Return (X, Y) of the center of cell containing provided text 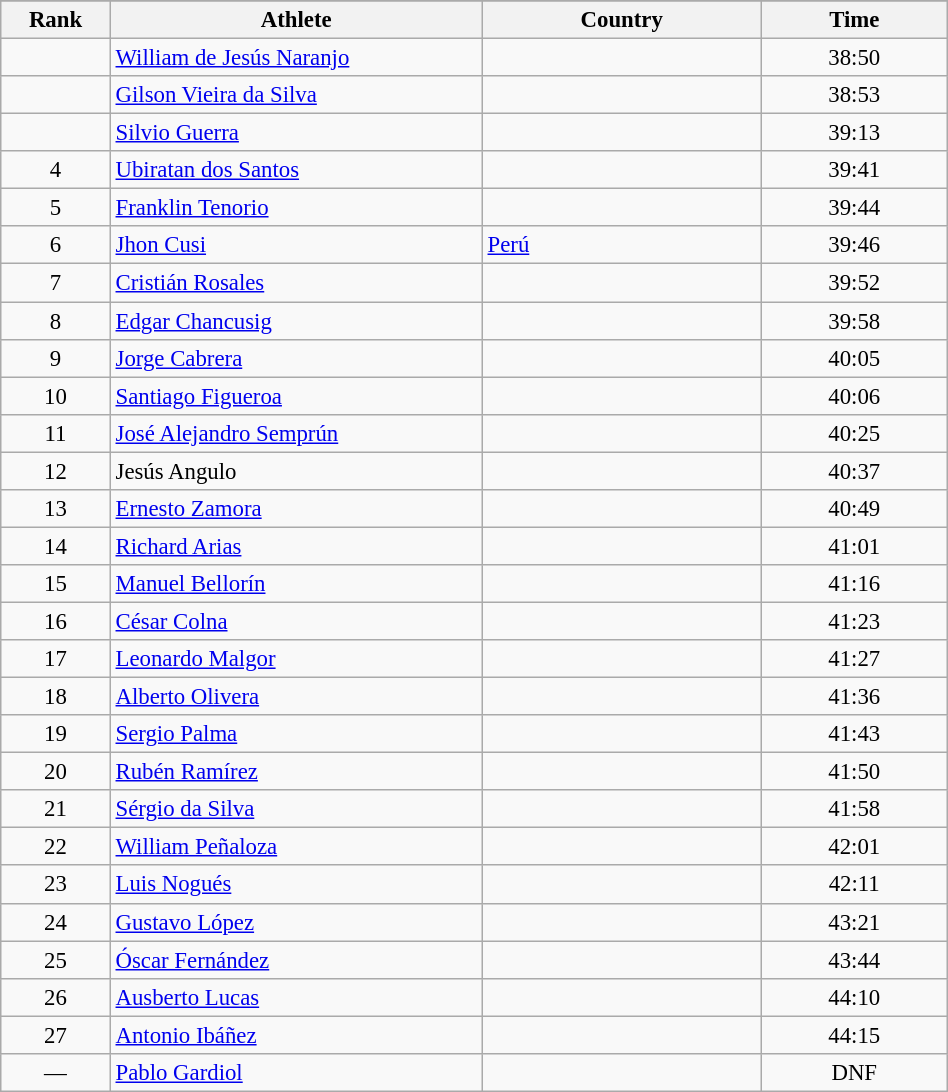
41:50 (854, 772)
Perú (622, 245)
39:58 (854, 321)
7 (56, 283)
39:13 (854, 133)
41:36 (854, 697)
23 (56, 885)
24 (56, 922)
Richard Arias (296, 546)
26 (56, 997)
Alberto Olivera (296, 697)
Ernesto Zamora (296, 509)
42:11 (854, 885)
21 (56, 809)
DNF (854, 1073)
40:05 (854, 358)
Óscar Fernández (296, 960)
Time (854, 20)
44:15 (854, 1035)
18 (56, 697)
— (56, 1073)
19 (56, 734)
25 (56, 960)
13 (56, 509)
27 (56, 1035)
Sergio Palma (296, 734)
8 (56, 321)
16 (56, 621)
11 (56, 433)
41:27 (854, 659)
Country (622, 20)
5 (56, 208)
Leonardo Malgor (296, 659)
Jorge Cabrera (296, 358)
10 (56, 396)
40:25 (854, 433)
43:44 (854, 960)
Antonio Ibáñez (296, 1035)
Silvio Guerra (296, 133)
39:44 (854, 208)
17 (56, 659)
William de Jesús Naranjo (296, 58)
41:01 (854, 546)
40:37 (854, 471)
38:50 (854, 58)
Cristián Rosales (296, 283)
41:23 (854, 621)
39:46 (854, 245)
Jesús Angulo (296, 471)
12 (56, 471)
Ausberto Lucas (296, 997)
Manuel Bellorín (296, 584)
Ubiratan dos Santos (296, 170)
20 (56, 772)
Gilson Vieira da Silva (296, 95)
41:43 (854, 734)
38:53 (854, 95)
Rank (56, 20)
Gustavo López (296, 922)
William Peñaloza (296, 847)
9 (56, 358)
Franklin Tenorio (296, 208)
Sérgio da Silva (296, 809)
Rubén Ramírez (296, 772)
Edgar Chancusig (296, 321)
22 (56, 847)
6 (56, 245)
41:58 (854, 809)
4 (56, 170)
15 (56, 584)
43:21 (854, 922)
41:16 (854, 584)
Luis Nogués (296, 885)
César Colna (296, 621)
42:01 (854, 847)
Santiago Figueroa (296, 396)
Athlete (296, 20)
40:49 (854, 509)
39:41 (854, 170)
44:10 (854, 997)
Jhon Cusi (296, 245)
39:52 (854, 283)
Pablo Gardiol (296, 1073)
14 (56, 546)
40:06 (854, 396)
José Alejandro Semprún (296, 433)
